Search for the cell housing the specified text and yield its [x, y] center coordinate. 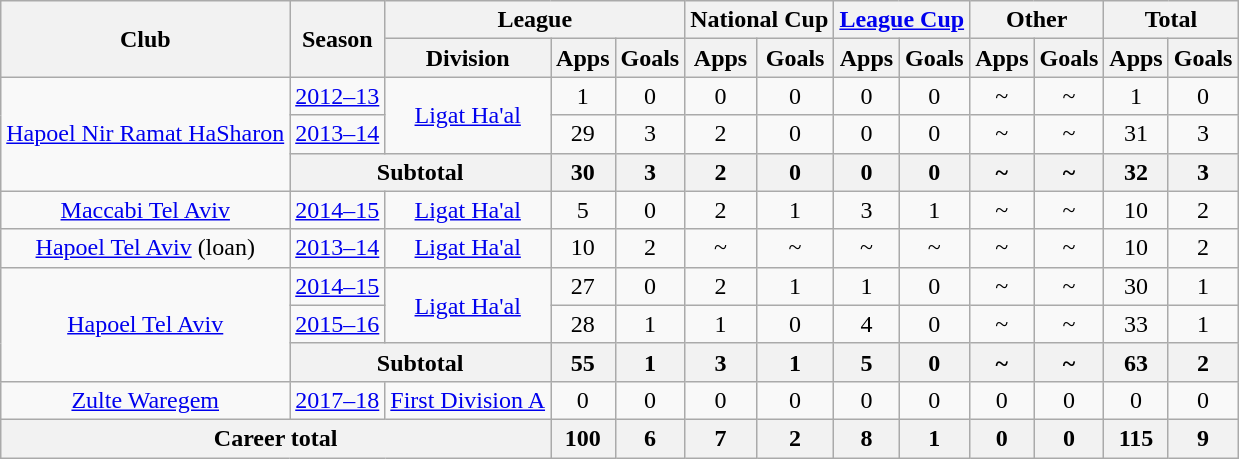
Season [338, 39]
Club [146, 39]
55 [583, 362]
29 [583, 134]
63 [1136, 362]
9 [1203, 438]
4 [866, 324]
Hapoel Tel Aviv (loan) [146, 248]
Maccabi Tel Aviv [146, 210]
Other [1037, 20]
Hapoel Nir Ramat HaSharon [146, 134]
28 [583, 324]
2017–18 [338, 400]
31 [1136, 134]
Zulte Waregem [146, 400]
7 [721, 438]
2015–16 [338, 324]
6 [650, 438]
27 [583, 286]
Total [1171, 20]
League [535, 20]
Hapoel Tel Aviv [146, 324]
Division [468, 58]
100 [583, 438]
8 [866, 438]
33 [1136, 324]
First Division A [468, 400]
National Cup [760, 20]
115 [1136, 438]
2012–13 [338, 96]
32 [1136, 172]
Career total [276, 438]
League Cup [902, 20]
